Return the [X, Y] coordinate for the center point of the cell that contains the specified text.  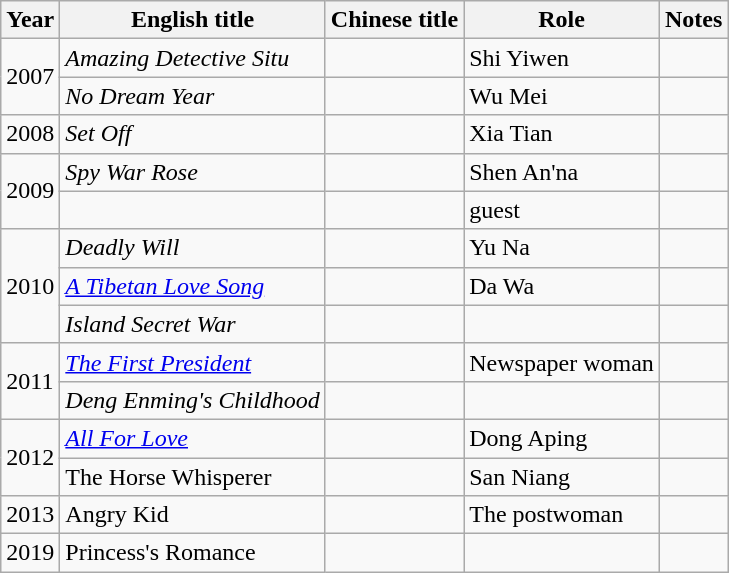
2008 [30, 134]
Yu Na [562, 248]
Newspaper woman [562, 362]
Wu Mei [562, 96]
guest [562, 210]
Year [30, 20]
2007 [30, 77]
Set Off [193, 134]
2019 [30, 553]
The Horse Whisperer [193, 477]
Xia Tian [562, 134]
San Niang [562, 477]
English title [193, 20]
The First President [193, 362]
2011 [30, 381]
The postwoman [562, 515]
2010 [30, 286]
Deadly Will [193, 248]
Spy War Rose [193, 172]
No Dream Year [193, 96]
2012 [30, 457]
2009 [30, 191]
Chinese title [394, 20]
Princess's Romance [193, 553]
Dong Aping [562, 438]
Role [562, 20]
Da Wa [562, 286]
Shi Yiwen [562, 58]
Island Secret War [193, 324]
Deng Enming's Childhood [193, 400]
All For Love [193, 438]
Amazing Detective Situ [193, 58]
Notes [693, 20]
2013 [30, 515]
Shen An'na [562, 172]
Angry Kid [193, 515]
A Tibetan Love Song [193, 286]
